Return the [x, y] coordinate for the center point of the cell that contains the specified text.  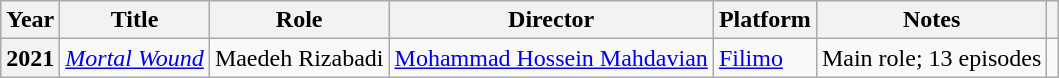
Director [551, 20]
Role [299, 20]
Platform [764, 20]
2021 [30, 58]
Maedeh Rizabadi [299, 58]
Filimo [764, 58]
Main role; 13 episodes [931, 58]
Year [30, 20]
Mortal Wound [135, 58]
Title [135, 20]
Notes [931, 20]
Mohammad Hossein Mahdavian [551, 58]
